Extract the [X, Y] coordinate from the center of the cell holding the provided text.  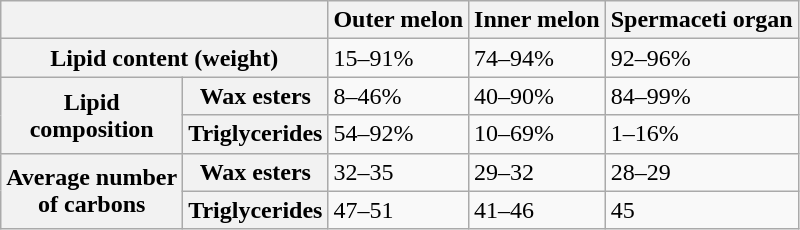
45 [702, 210]
92–96% [702, 58]
29–32 [538, 172]
74–94% [538, 58]
40–90% [538, 96]
1–16% [702, 134]
28–29 [702, 172]
15–91% [398, 58]
47–51 [398, 210]
Outer melon [398, 20]
Average number of carbons [92, 191]
Spermaceti organ [702, 20]
32–35 [398, 172]
84–99% [702, 96]
8–46% [398, 96]
10–69% [538, 134]
41–46 [538, 210]
Lipid composition [92, 115]
Inner melon [538, 20]
54–92% [398, 134]
Lipid content (weight) [164, 58]
